Pinpoint the cell where the given text exists, returning its [X, Y] midpoint coordinate. 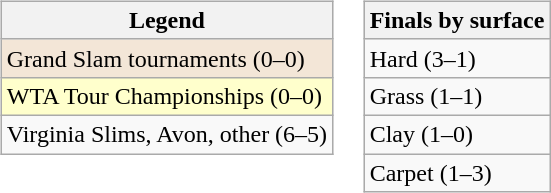
Finals by surface [457, 20]
Legend [166, 20]
Clay (1–0) [457, 134]
WTA Tour Championships (0–0) [166, 96]
Grand Slam tournaments (0–0) [166, 58]
Grass (1–1) [457, 96]
Virginia Slims, Avon, other (6–5) [166, 134]
Carpet (1–3) [457, 173]
Hard (3–1) [457, 58]
